Output the (X, Y) coordinate of the center of the cell containing the given text.  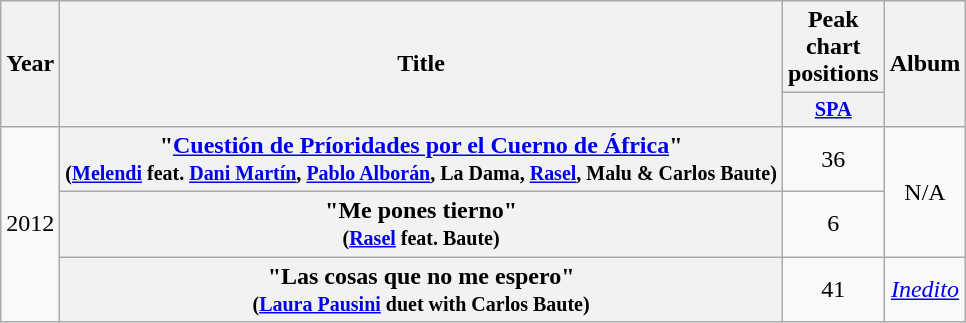
Year (30, 64)
SPA (833, 110)
N/A (925, 191)
"Me pones tierno"(Rasel feat. Baute) (422, 224)
2012 (30, 224)
36 (833, 158)
Peak chart positions (833, 47)
Title (422, 64)
41 (833, 290)
"Las cosas que no me espero"(Laura Pausini duet with Carlos Baute) (422, 290)
Album (925, 64)
Inedito (925, 290)
"Cuestión de Príoridades por el Cuerno de África"(Melendi feat. Dani Martín, Pablo Alborán, La Dama, Rasel, Malu & Carlos Baute) (422, 158)
6 (833, 224)
